Provide the (X, Y) coordinate of the cell's center where the given text is located.  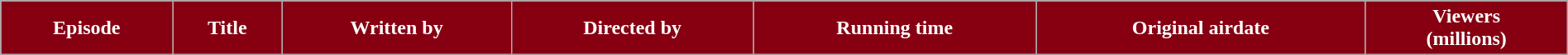
Written by (397, 28)
Original airdate (1201, 28)
Title (227, 28)
Viewers(millions) (1466, 28)
Running time (895, 28)
Episode (87, 28)
Directed by (632, 28)
